Identify which cell holds the provided text, then report its [X, Y] central coordinate. 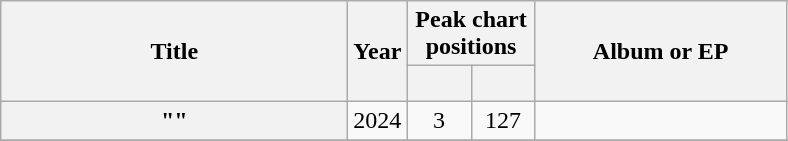
Title [174, 52]
Year [378, 52]
Album or EP [660, 52]
3 [439, 120]
2024 [378, 120]
127 [503, 120]
"" [174, 120]
Peak chart positions [471, 34]
